Output the [x, y] coordinate of the center of the cell containing the given text.  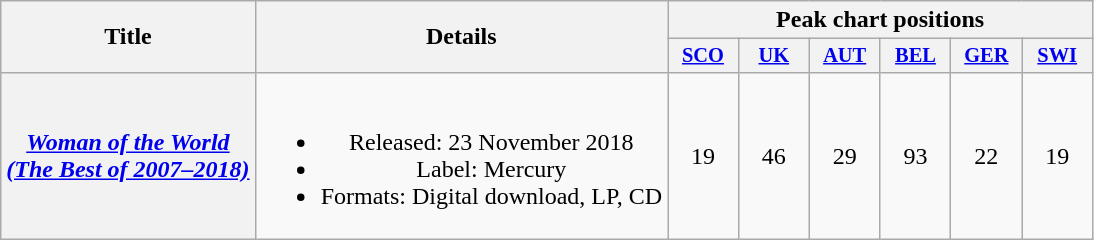
Peak chart positions [880, 20]
46 [774, 156]
Released: 23 November 2018Label: MercuryFormats: Digital download, LP, CD [461, 156]
Title [128, 37]
UK [774, 56]
SWI [1058, 56]
BEL [916, 56]
22 [986, 156]
Details [461, 37]
GER [986, 56]
93 [916, 156]
SCO [704, 56]
Woman of the World(The Best of 2007–2018) [128, 156]
29 [844, 156]
AUT [844, 56]
